Search for the cell housing the specified text and yield its [X, Y] center coordinate. 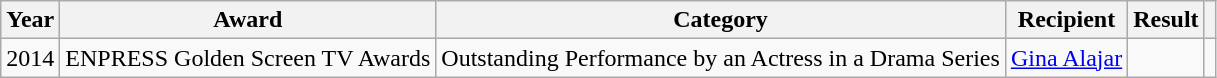
Gina Alajar [1066, 58]
2014 [30, 58]
Category [721, 20]
Outstanding Performance by an Actress in a Drama Series [721, 58]
Year [30, 20]
ENPRESS Golden Screen TV Awards [248, 58]
Result [1166, 20]
Award [248, 20]
Recipient [1066, 20]
